Identify which cell holds the provided text, then report its (x, y) central coordinate. 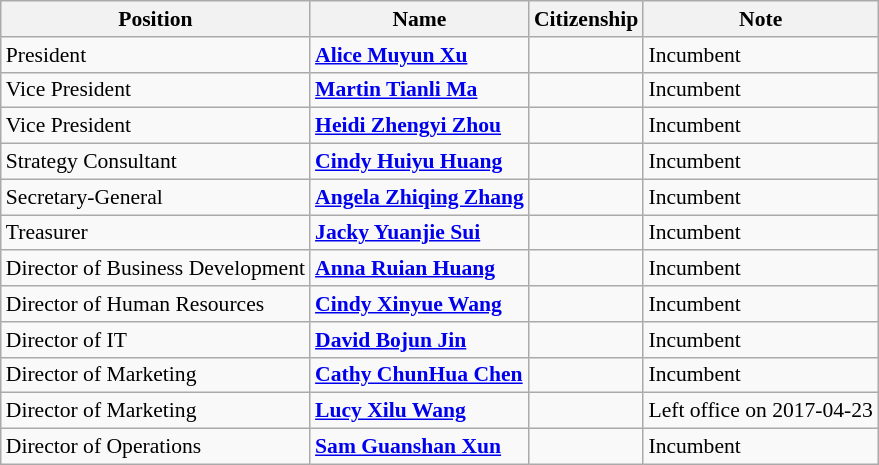
Heidi Zhengyi Zhou (420, 126)
Secretary-General (156, 197)
Angela Zhiqing Zhang (420, 197)
Director of Operations (156, 447)
Cindy Huiyu Huang (420, 162)
Name (420, 19)
Cathy ChunHua Chen (420, 375)
Citizenship (586, 19)
Martin Tianli Ma (420, 90)
Treasurer (156, 233)
Anna Ruian Huang (420, 269)
Alice Muyun Xu (420, 55)
David Bojun Jin (420, 340)
Director of IT (156, 340)
Sam Guanshan Xun (420, 447)
Jacky Yuanjie Sui (420, 233)
Director of Business Development (156, 269)
Note (760, 19)
President (156, 55)
Director of Human Resources (156, 304)
Lucy Xilu Wang (420, 411)
Strategy Consultant (156, 162)
Cindy Xinyue Wang (420, 304)
Left office on 2017-04-23 (760, 411)
Position (156, 19)
